For the text-containing cell, return its midpoint in [X, Y] coordinate format. 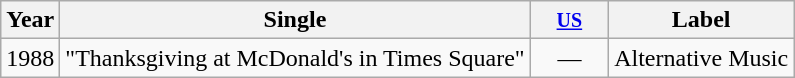
Label [702, 20]
— [570, 58]
"Thanksgiving at McDonald's in Times Square" [295, 58]
US [570, 20]
Alternative Music [702, 58]
Single [295, 20]
1988 [30, 58]
Year [30, 20]
